Return the [X, Y] coordinate for the center point of the cell that contains the specified text.  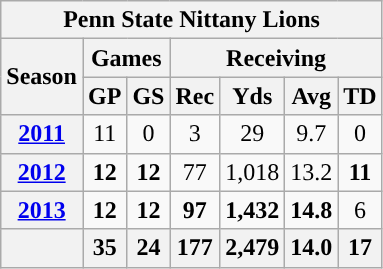
3 [195, 134]
14.0 [312, 248]
97 [195, 210]
35 [104, 248]
9.7 [312, 134]
GP [104, 96]
1,432 [252, 210]
Yds [252, 96]
Receiving [276, 58]
2012 [42, 172]
17 [360, 248]
77 [195, 172]
GS [148, 96]
Games [126, 58]
6 [360, 210]
29 [252, 134]
14.8 [312, 210]
24 [148, 248]
1,018 [252, 172]
2,479 [252, 248]
Rec [195, 96]
2011 [42, 134]
Avg [312, 96]
Penn State Nittany Lions [192, 20]
TD [360, 96]
13.2 [312, 172]
2013 [42, 210]
Season [42, 77]
177 [195, 248]
